Determine the [X, Y] coordinate at the center of the cell enclosing the given text.  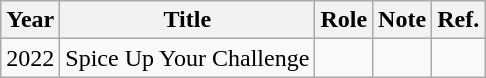
2022 [30, 58]
Note [402, 20]
Role [344, 20]
Ref. [458, 20]
Title [188, 20]
Spice Up Your Challenge [188, 58]
Year [30, 20]
